Search for the cell housing the specified text and yield its (x, y) center coordinate. 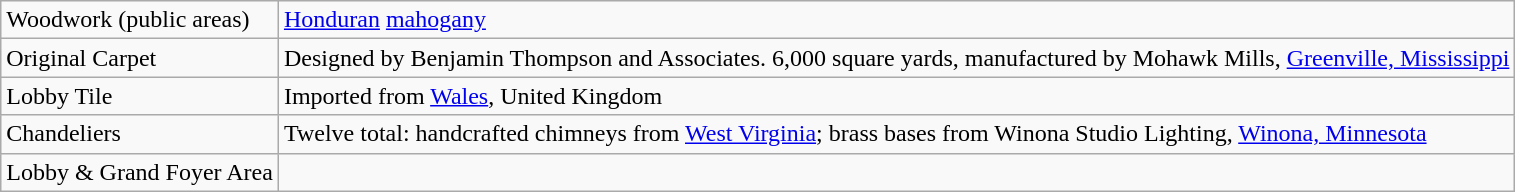
Imported from Wales, United Kingdom (896, 96)
Original Carpet (140, 58)
Twelve total: handcrafted chimneys from West Virginia; brass bases from Winona Studio Lighting, Winona, Minnesota (896, 134)
Lobby & Grand Foyer Area (140, 172)
Woodwork (public areas) (140, 20)
Honduran mahogany (896, 20)
Designed by Benjamin Thompson and Associates. 6,000 square yards, manufactured by Mohawk Mills, Greenville, Mississippi (896, 58)
Chandeliers (140, 134)
Lobby Tile (140, 96)
